Identify which cell holds the provided text, then report its (x, y) central coordinate. 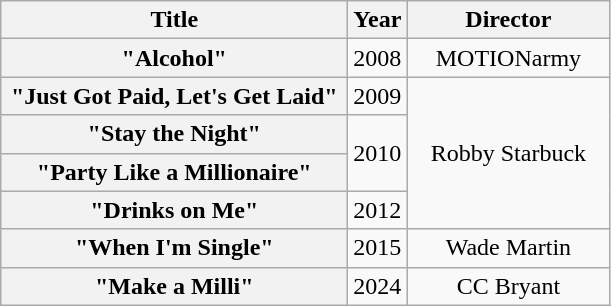
2010 (378, 153)
"Alcohol" (174, 58)
2008 (378, 58)
Title (174, 20)
Director (508, 20)
MOTIONarmy (508, 58)
Robby Starbuck (508, 153)
Wade Martin (508, 248)
CC Bryant (508, 286)
"Party Like a Millionaire" (174, 172)
2012 (378, 210)
2009 (378, 96)
Year (378, 20)
2015 (378, 248)
"When I'm Single" (174, 248)
2024 (378, 286)
"Stay the Night" (174, 134)
"Drinks on Me" (174, 210)
"Make a Milli" (174, 286)
"Just Got Paid, Let's Get Laid" (174, 96)
